Provide the (x, y) coordinate of the cell's center where the given text is located.  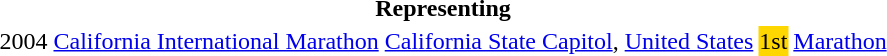
California International Marathon (216, 41)
California State Capitol, United States (569, 41)
1st (774, 41)
